Return the (X, Y) coordinate for the center point of the cell that contains the specified text.  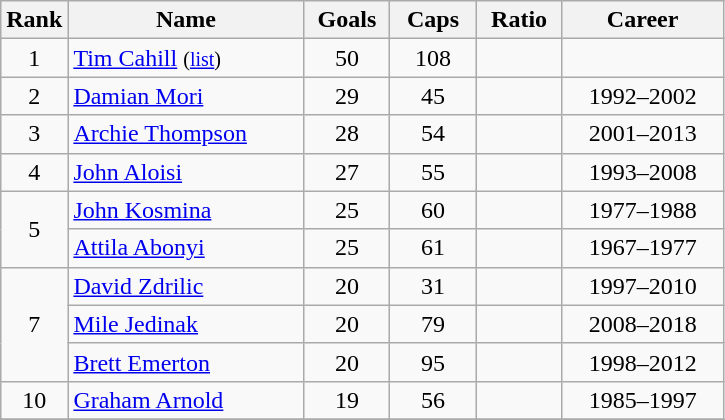
55 (433, 172)
Tim Cahill (list) (186, 58)
John Kosmina (186, 210)
2008–2018 (642, 324)
2 (34, 96)
5 (34, 229)
1985–1997 (642, 400)
3 (34, 134)
45 (433, 96)
54 (433, 134)
1998–2012 (642, 362)
David Zdrilic (186, 286)
Caps (433, 20)
29 (347, 96)
Damian Mori (186, 96)
108 (433, 58)
50 (347, 58)
28 (347, 134)
95 (433, 362)
Rank (34, 20)
1997–2010 (642, 286)
1967–1977 (642, 248)
27 (347, 172)
John Aloisi (186, 172)
Ratio (519, 20)
61 (433, 248)
56 (433, 400)
Name (186, 20)
60 (433, 210)
1992–2002 (642, 96)
Brett Emerton (186, 362)
1 (34, 58)
2001–2013 (642, 134)
Career (642, 20)
79 (433, 324)
7 (34, 324)
Attila Abonyi (186, 248)
Archie Thompson (186, 134)
Graham Arnold (186, 400)
1977–1988 (642, 210)
19 (347, 400)
Mile Jedinak (186, 324)
10 (34, 400)
1993–2008 (642, 172)
4 (34, 172)
31 (433, 286)
Goals (347, 20)
